Extract the [X, Y] coordinate from the center of the cell holding the provided text.  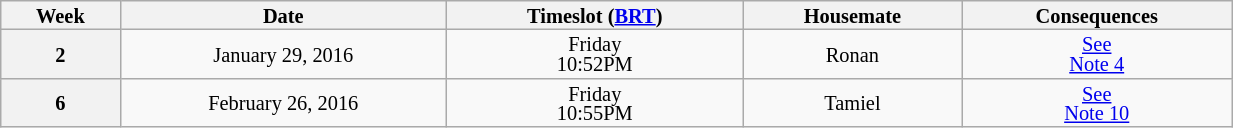
Consequences [1097, 14]
Ronan [852, 54]
Date [283, 14]
SeeNote 4 [1097, 54]
Housemate [852, 14]
Week [60, 14]
Tamiel [852, 102]
6 [60, 102]
February 26, 2016 [283, 102]
SeeNote 10 [1097, 102]
Timeslot (BRT) [596, 14]
2 [60, 54]
Friday10:55PM [596, 102]
Friday10:52PM [596, 54]
January 29, 2016 [283, 54]
